Search for the cell housing the specified text and yield its (x, y) center coordinate. 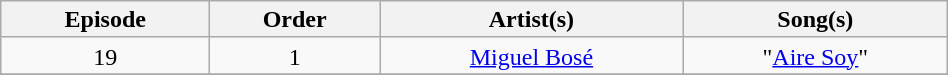
Song(s) (815, 20)
"Aire Soy" (815, 56)
1 (295, 56)
Miguel Bosé (532, 56)
Order (295, 20)
Artist(s) (532, 20)
19 (106, 56)
Episode (106, 20)
